Output the [X, Y] coordinate of the center of the cell containing the given text.  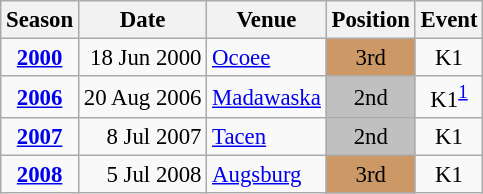
Ocoee [266, 58]
2000 [40, 58]
18 Jun 2000 [142, 58]
Tacen [266, 137]
Date [142, 20]
2006 [40, 97]
5 Jul 2008 [142, 175]
2007 [40, 137]
Madawaska [266, 97]
Position [370, 20]
Season [40, 20]
8 Jul 2007 [142, 137]
Augsburg [266, 175]
Event [449, 20]
K11 [449, 97]
Venue [266, 20]
20 Aug 2006 [142, 97]
2008 [40, 175]
